For the text-containing cell, return its midpoint in (X, Y) coordinate format. 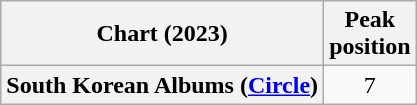
South Korean Albums (Circle) (162, 85)
Peakposition (370, 34)
Chart (2023) (162, 34)
7 (370, 85)
